Capture the cell that displays the provided text and extract its (x, y) central coordinate. 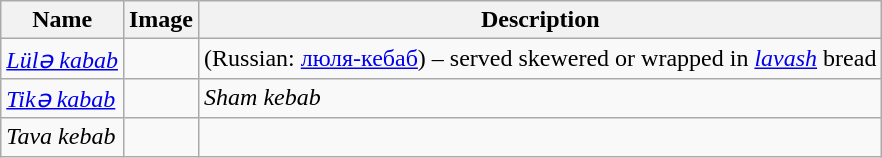
Tava kebab (62, 137)
Lülə kabab (62, 59)
(Russian: люля-кебаб) – served skewered or wrapped in lavash bread (540, 59)
Name (62, 20)
Image (160, 20)
Tikə kabab (62, 98)
Description (540, 20)
Sham kebab (540, 98)
